Find where the given text appears and provide that cell's center as [x, y] coordinate. 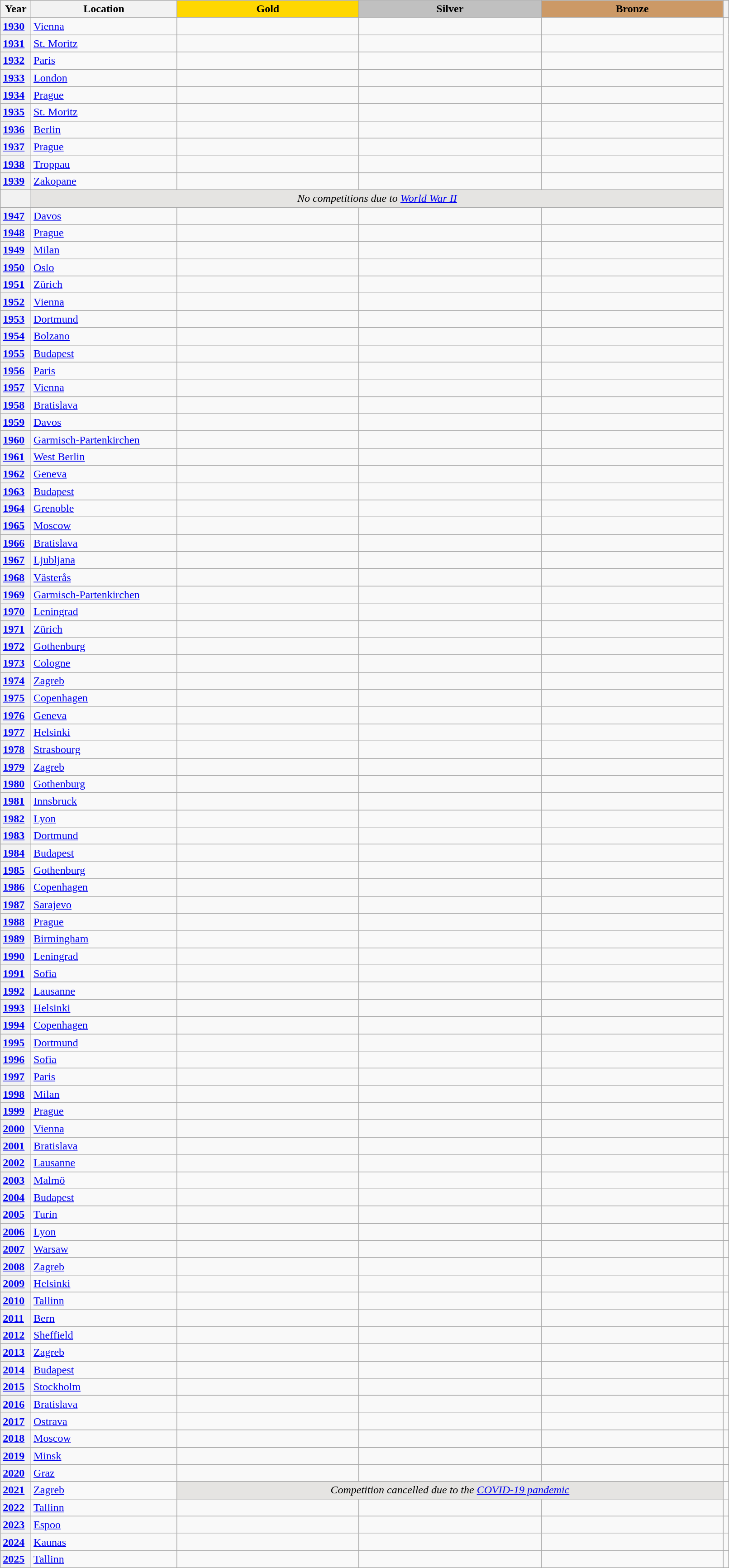
1952 [16, 302]
2002 [16, 1163]
1937 [16, 147]
Gold [268, 9]
Turin [104, 1215]
Cologne [104, 663]
2014 [16, 1370]
1965 [16, 526]
1958 [16, 405]
2005 [16, 1215]
Strasbourg [104, 749]
No competitions due to World War II [377, 198]
2021 [16, 1490]
West Berlin [104, 457]
1998 [16, 1094]
Minsk [104, 1456]
2016 [16, 1404]
2009 [16, 1283]
2012 [16, 1335]
1969 [16, 595]
1963 [16, 491]
1947 [16, 216]
Warsaw [104, 1249]
1980 [16, 784]
2015 [16, 1387]
1933 [16, 78]
1932 [16, 61]
1982 [16, 819]
1960 [16, 439]
Competition cancelled due to the COVID-19 pandemic [450, 1490]
1973 [16, 663]
Grenoble [104, 509]
2004 [16, 1197]
Bronze [633, 9]
Stockholm [104, 1387]
1976 [16, 715]
2007 [16, 1249]
1987 [16, 905]
Västerås [104, 577]
2017 [16, 1421]
1990 [16, 956]
Ostrava [104, 1421]
Bolzano [104, 336]
Ljubljana [104, 560]
1994 [16, 1025]
1948 [16, 233]
2000 [16, 1129]
2010 [16, 1301]
1988 [16, 922]
1985 [16, 870]
2018 [16, 1439]
2022 [16, 1507]
1993 [16, 1008]
1968 [16, 577]
1991 [16, 973]
2008 [16, 1266]
2024 [16, 1542]
1955 [16, 353]
1975 [16, 698]
1957 [16, 388]
1984 [16, 853]
1971 [16, 629]
1966 [16, 543]
1954 [16, 336]
1970 [16, 612]
Location [104, 9]
1962 [16, 474]
1930 [16, 26]
1996 [16, 1060]
1977 [16, 732]
Espoo [104, 1525]
Bern [104, 1318]
2006 [16, 1232]
1964 [16, 509]
1972 [16, 646]
1999 [16, 1111]
1978 [16, 749]
Sheffield [104, 1335]
2025 [16, 1559]
London [104, 78]
1983 [16, 836]
2023 [16, 1525]
1950 [16, 267]
2003 [16, 1180]
1997 [16, 1077]
Malmö [104, 1180]
1939 [16, 181]
1986 [16, 887]
1992 [16, 991]
Sarajevo [104, 905]
1967 [16, 560]
Silver [450, 9]
2020 [16, 1473]
Innsbruck [104, 801]
1951 [16, 285]
Troppau [104, 164]
Zakopane [104, 181]
Oslo [104, 267]
1989 [16, 939]
1949 [16, 250]
1931 [16, 43]
1935 [16, 112]
Berlin [104, 129]
Year [16, 9]
1936 [16, 129]
2019 [16, 1456]
1956 [16, 371]
1959 [16, 422]
Kaunas [104, 1542]
1953 [16, 319]
1974 [16, 681]
Birmingham [104, 939]
1995 [16, 1042]
2011 [16, 1318]
1934 [16, 95]
1979 [16, 767]
1961 [16, 457]
2013 [16, 1353]
2001 [16, 1146]
1981 [16, 801]
1938 [16, 164]
Graz [104, 1473]
